Detect which cell encompasses the target text, then output its (X, Y) center coordinate. 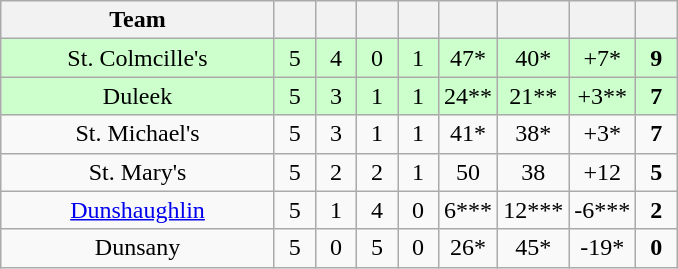
50 (468, 172)
Dunshaughlin (138, 210)
45* (534, 248)
40* (534, 58)
47* (468, 58)
-19* (602, 248)
12*** (534, 210)
41* (468, 134)
26* (468, 248)
9 (656, 58)
+7* (602, 58)
Duleek (138, 96)
St. Colmcille's (138, 58)
+12 (602, 172)
+3** (602, 96)
21** (534, 96)
Dunsany (138, 248)
38* (534, 134)
6*** (468, 210)
-6*** (602, 210)
38 (534, 172)
+3* (602, 134)
St. Michael's (138, 134)
24** (468, 96)
Team (138, 20)
St. Mary's (138, 172)
